Return the (X, Y) coordinate for the center point of the cell that contains the specified text.  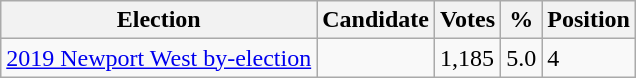
Position (589, 20)
2019 Newport West by-election (159, 58)
Election (159, 20)
4 (589, 58)
Votes (467, 20)
% (522, 20)
1,185 (467, 58)
5.0 (522, 58)
Candidate (376, 20)
